Determine the [x, y] coordinate at the center of the cell enclosing the given text.  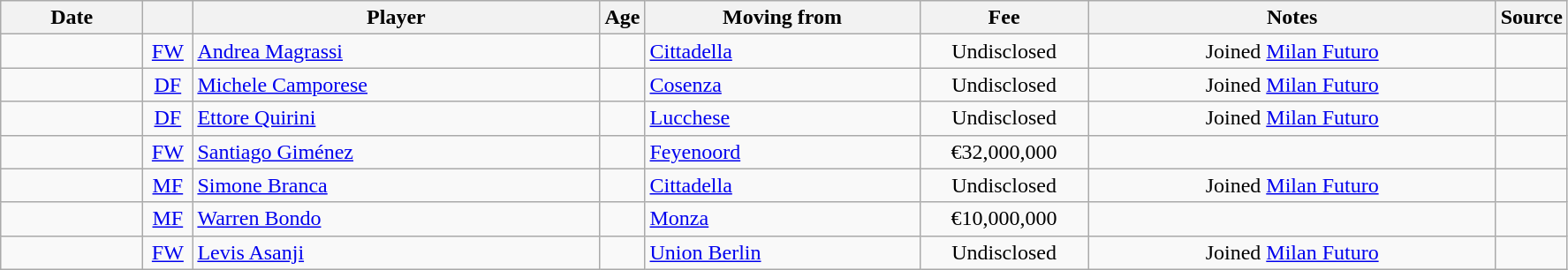
Lucchese [783, 118]
Warren Bondo [396, 219]
Andrea Magrassi [396, 51]
Union Berlin [783, 252]
Ettore Quirini [396, 118]
Player [396, 18]
Age [622, 18]
Notes [1292, 18]
Fee [1004, 18]
Michele Camporese [396, 85]
Source [1532, 18]
Levis Asanji [396, 252]
€32,000,000 [1004, 152]
Moving from [783, 18]
Simone Branca [396, 185]
Monza [783, 219]
Feyenoord [783, 152]
Date [72, 18]
Cosenza [783, 85]
€10,000,000 [1004, 219]
Santiago Giménez [396, 152]
